Provide the [x, y] coordinate of the cell's center where the given text is located.  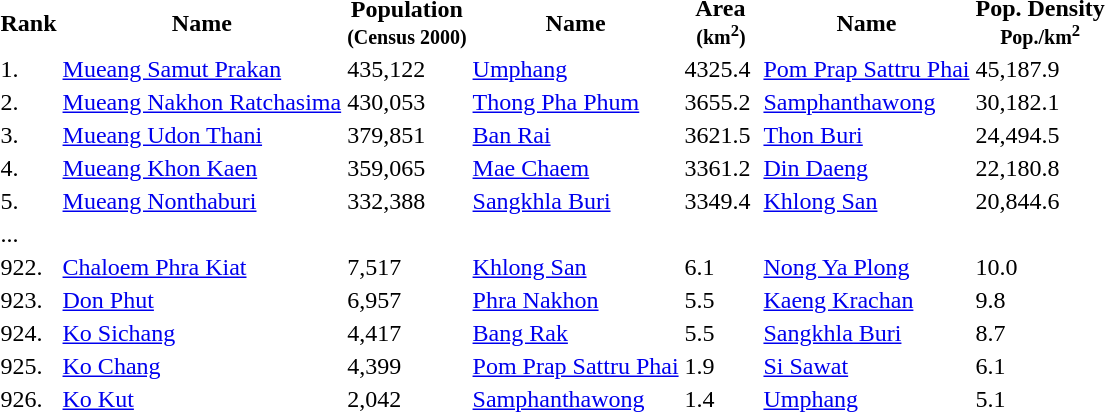
Mueang Nonthaburi [202, 202]
3655.2 [721, 103]
435,122 [407, 70]
Phra Nakhon [576, 301]
Bang Rak [576, 334]
332,388 [407, 202]
6.1 [721, 268]
Mueang Nakhon Ratchasima [202, 103]
430,053 [407, 103]
359,065 [407, 169]
Din Daeng [866, 169]
Nong Ya Plong [866, 268]
Ko Chang [202, 367]
Chaloem Phra Kiat [202, 268]
Ko Sichang [202, 334]
7,517 [407, 268]
379,851 [407, 136]
4,399 [407, 367]
Mueang Samut Prakan [202, 70]
Don Phut [202, 301]
Thong Pha Phum [576, 103]
Thon Buri [866, 136]
3349.4 [721, 202]
4325.4 [721, 70]
Mae Chaem [576, 169]
Umphang [576, 70]
Mueang Khon Kaen [202, 169]
Ban Rai [576, 136]
3621.5 [721, 136]
3361.2 [721, 169]
Si Sawat [866, 367]
Samphanthawong [866, 103]
Kaeng Krachan [866, 301]
4,417 [407, 334]
1.9 [721, 367]
Mueang Udon Thani [202, 136]
6,957 [407, 301]
